Pinpoint the cell where the given text exists, returning its (X, Y) midpoint coordinate. 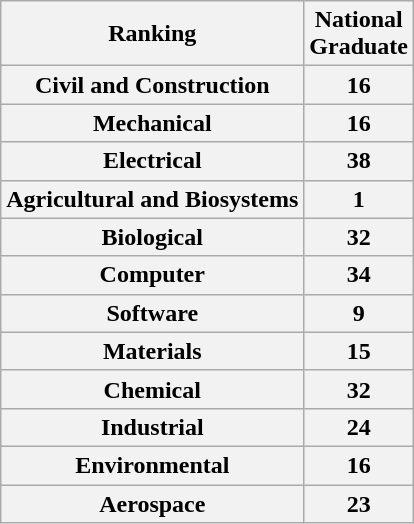
Software (152, 313)
34 (359, 275)
Agricultural and Biosystems (152, 199)
NationalGraduate (359, 34)
23 (359, 503)
Computer (152, 275)
15 (359, 351)
Materials (152, 351)
Environmental (152, 465)
9 (359, 313)
Civil and Construction (152, 85)
Industrial (152, 427)
24 (359, 427)
Aerospace (152, 503)
Ranking (152, 34)
38 (359, 161)
Mechanical (152, 123)
Biological (152, 237)
Electrical (152, 161)
Chemical (152, 389)
1 (359, 199)
